From the cell containing the given text, extract its center point as [x, y] coordinate. 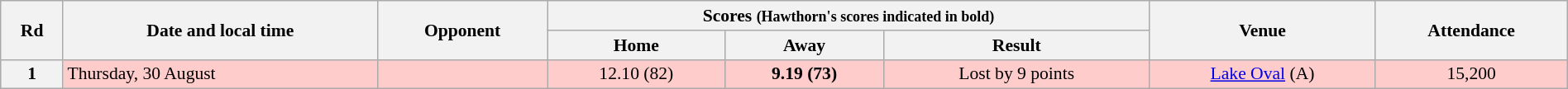
Venue [1262, 30]
15,200 [1471, 74]
Scores (Hawthorn's scores indicated in bold) [849, 16]
Date and local time [220, 30]
Home [637, 45]
Opponent [462, 30]
Result [1016, 45]
Lake Oval (A) [1262, 74]
Attendance [1471, 30]
Lost by 9 points [1016, 74]
12.10 (82) [637, 74]
Thursday, 30 August [220, 74]
1 [32, 74]
Rd [32, 30]
9.19 (73) [805, 74]
Away [805, 45]
